Return the [x, y] coordinate for the center point of the cell that contains the specified text.  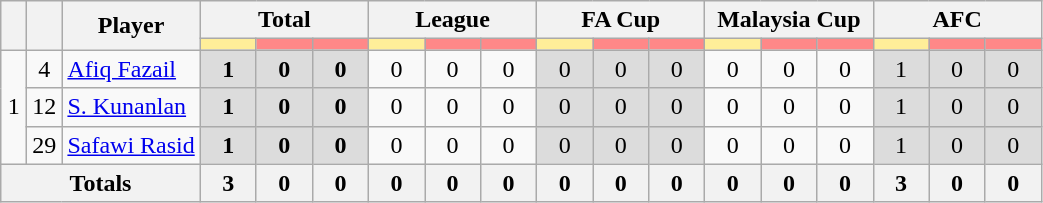
S. Kunanlan [131, 107]
12 [44, 107]
Safawi Rasid [131, 145]
FA Cup [621, 20]
29 [44, 145]
Total [284, 20]
Afiq Fazail [131, 69]
Malaysia Cup [789, 20]
League [452, 20]
Player [131, 26]
AFC [957, 20]
4 [44, 69]
Totals [101, 183]
